Capture the cell that displays the provided text and extract its (x, y) central coordinate. 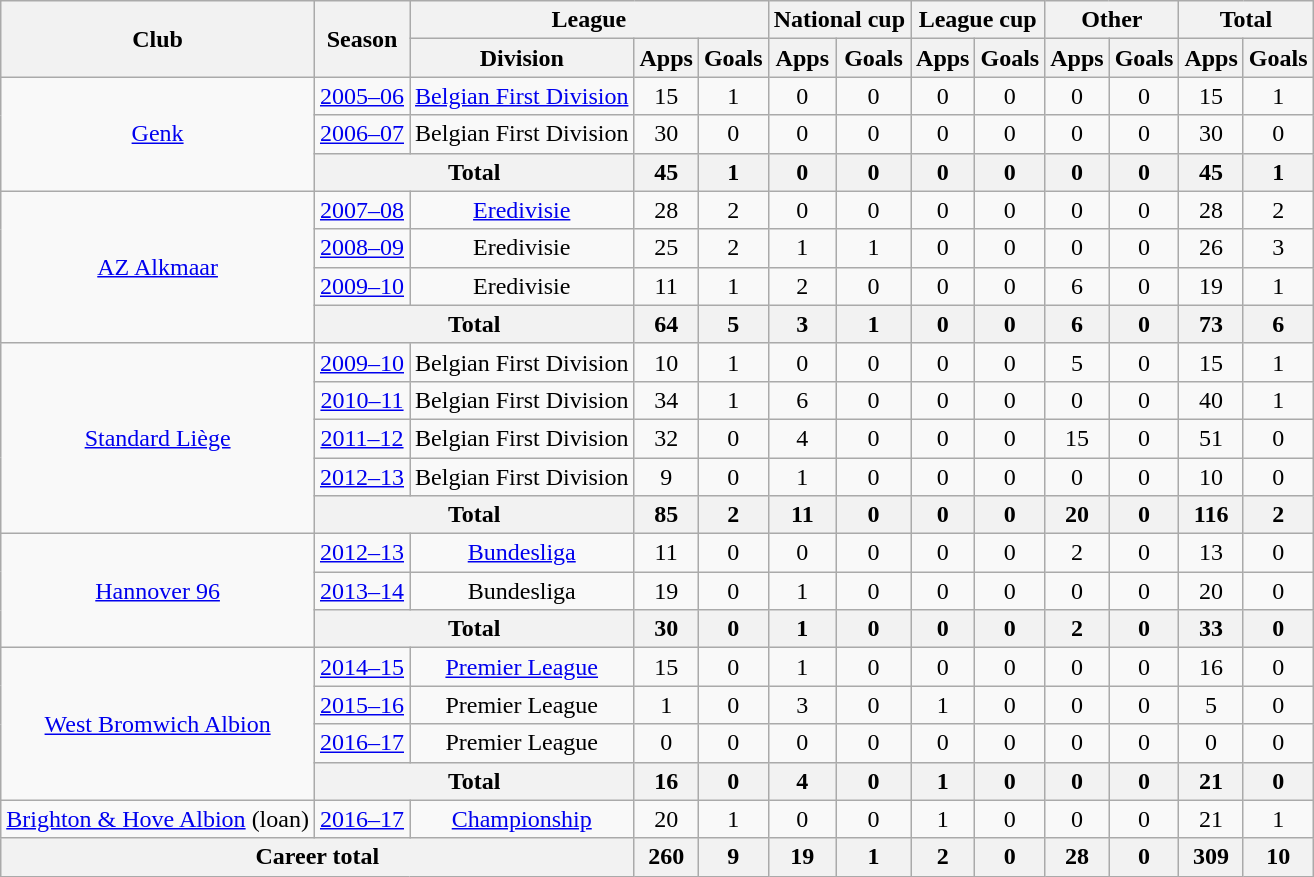
25 (666, 248)
40 (1211, 400)
Season (362, 39)
26 (1211, 248)
51 (1211, 438)
85 (666, 515)
73 (1211, 324)
Career total (318, 857)
Division (522, 58)
260 (666, 857)
League (590, 20)
AZ Alkmaar (158, 267)
2008–09 (362, 248)
309 (1211, 857)
2014–15 (362, 667)
West Bromwich Albion (158, 724)
Other (1112, 20)
2006–07 (362, 134)
Genk (158, 134)
2005–06 (362, 96)
League cup (978, 20)
116 (1211, 515)
64 (666, 324)
2007–08 (362, 210)
2010–11 (362, 400)
2011–12 (362, 438)
34 (666, 400)
2013–14 (362, 591)
Standard Liège (158, 438)
2015–16 (362, 705)
Championship (522, 819)
13 (1211, 553)
Hannover 96 (158, 591)
32 (666, 438)
Brighton & Hove Albion (loan) (158, 819)
National cup (839, 20)
33 (1211, 629)
Club (158, 39)
